For the text-containing cell, return its midpoint in (x, y) coordinate format. 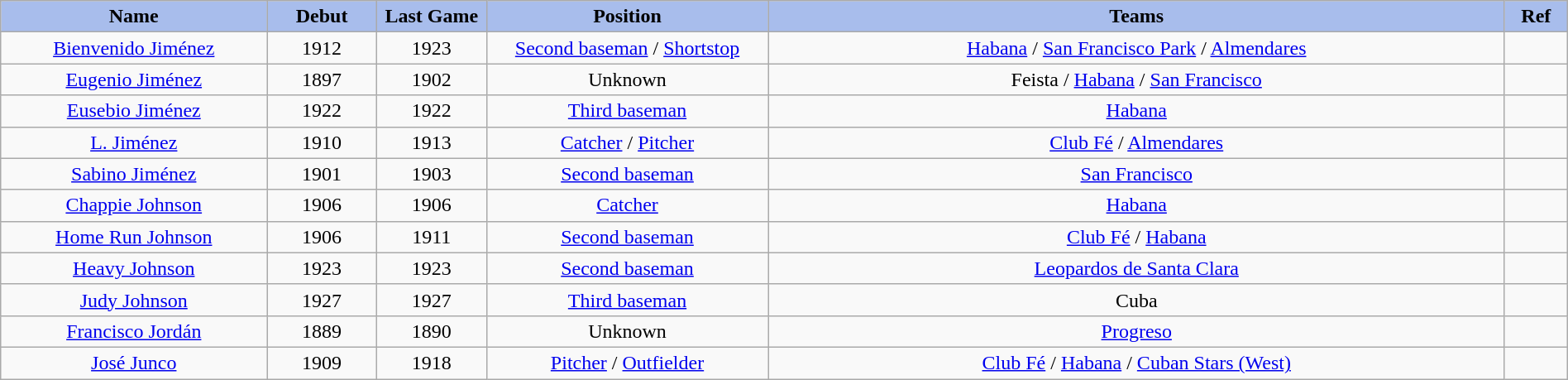
1889 (323, 331)
Club Fé / Almendares (1136, 142)
Judy Johnson (134, 300)
Francisco Jordán (134, 331)
San Francisco (1136, 174)
1910 (323, 142)
Teams (1136, 17)
Feista / Habana / San Francisco (1136, 79)
1913 (432, 142)
Ref (1536, 17)
1897 (323, 79)
1912 (323, 48)
Chappie Johnson (134, 205)
Eugenio Jiménez (134, 79)
Habana / San Francisco Park / Almendares (1136, 48)
Cuba (1136, 300)
Club Fé / Habana (1136, 237)
Heavy Johnson (134, 268)
Leopardos de Santa Clara (1136, 268)
Progreso (1136, 331)
Sabino Jiménez (134, 174)
Eusebio Jiménez (134, 111)
1890 (432, 331)
Catcher / Pitcher (627, 142)
L. Jiménez (134, 142)
Debut (323, 17)
1903 (432, 174)
1902 (432, 79)
Position (627, 17)
Catcher (627, 205)
José Junco (134, 363)
Second baseman / Shortstop (627, 48)
Home Run Johnson (134, 237)
1911 (432, 237)
1918 (432, 363)
Club Fé / Habana / Cuban Stars (West) (1136, 363)
Last Game (432, 17)
Pitcher / Outfielder (627, 363)
Bienvenido Jiménez (134, 48)
Name (134, 17)
1909 (323, 363)
1901 (323, 174)
